Extract the [x, y] coordinate from the center of the cell holding the provided text.  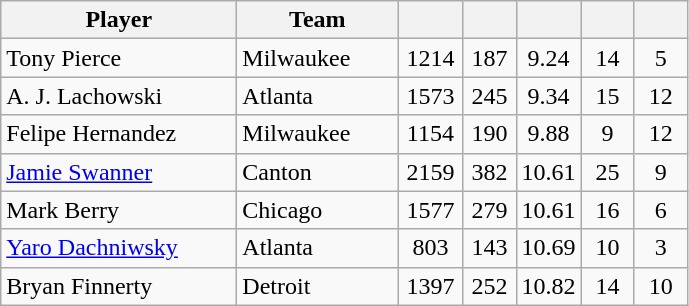
Team [318, 20]
803 [430, 248]
Mark Berry [119, 210]
279 [490, 210]
16 [608, 210]
A. J. Lachowski [119, 96]
1397 [430, 286]
1577 [430, 210]
187 [490, 58]
10.69 [548, 248]
190 [490, 134]
Yaro Dachniwsky [119, 248]
6 [660, 210]
Chicago [318, 210]
Player [119, 20]
252 [490, 286]
Canton [318, 172]
Tony Pierce [119, 58]
2159 [430, 172]
Detroit [318, 286]
5 [660, 58]
Bryan Finnerty [119, 286]
9.34 [548, 96]
15 [608, 96]
143 [490, 248]
245 [490, 96]
1154 [430, 134]
10.82 [548, 286]
3 [660, 248]
25 [608, 172]
Jamie Swanner [119, 172]
9.24 [548, 58]
9.88 [548, 134]
Felipe Hernandez [119, 134]
1573 [430, 96]
382 [490, 172]
1214 [430, 58]
